Find where the given text appears and provide that cell's center as [X, Y] coordinate. 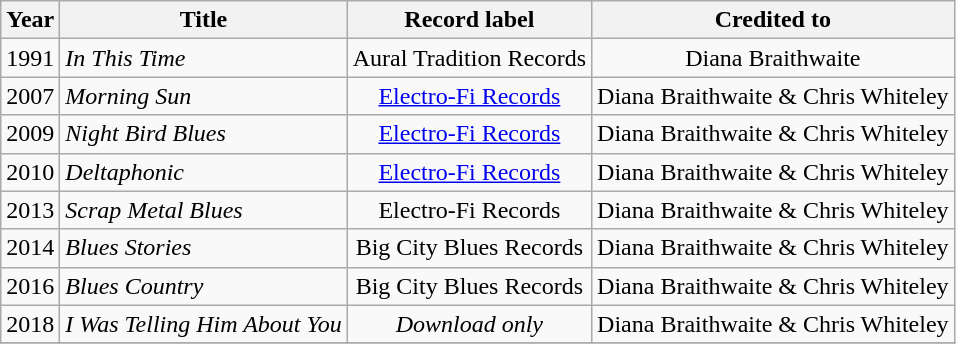
Blues Stories [204, 248]
Deltaphonic [204, 172]
Download only [469, 324]
Credited to [774, 20]
2014 [30, 248]
Morning Sun [204, 96]
I Was Telling Him About You [204, 324]
1991 [30, 58]
Record label [469, 20]
2010 [30, 172]
Scrap Metal Blues [204, 210]
2007 [30, 96]
2016 [30, 286]
2009 [30, 134]
Blues Country [204, 286]
2013 [30, 210]
In This Time [204, 58]
Night Bird Blues [204, 134]
2018 [30, 324]
Year [30, 20]
Diana Braithwaite [774, 58]
Aural Tradition Records [469, 58]
Title [204, 20]
